Locate the cell with the specified text and output its [X, Y] center coordinate. 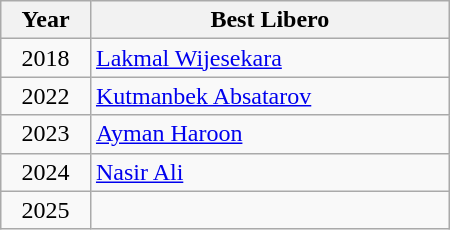
2025 [46, 210]
2018 [46, 58]
2023 [46, 134]
2022 [46, 96]
Nasir Ali [270, 172]
Ayman Haroon [270, 134]
Kutmanbek Absatarov [270, 96]
Best Libero [270, 20]
Lakmal Wijesekara [270, 58]
2024 [46, 172]
Year [46, 20]
